Pinpoint the cell where the given text exists, returning its (x, y) midpoint coordinate. 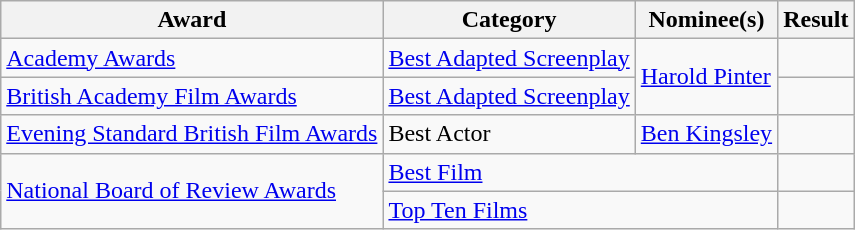
Best Film (580, 172)
Nominee(s) (706, 20)
Top Ten Films (580, 210)
Best Actor (509, 134)
Harold Pinter (706, 77)
Result (816, 20)
British Academy Film Awards (192, 96)
Category (509, 20)
Academy Awards (192, 58)
Award (192, 20)
Evening Standard British Film Awards (192, 134)
Ben Kingsley (706, 134)
National Board of Review Awards (192, 191)
